From the cell containing the given text, extract its center point as [X, Y] coordinate. 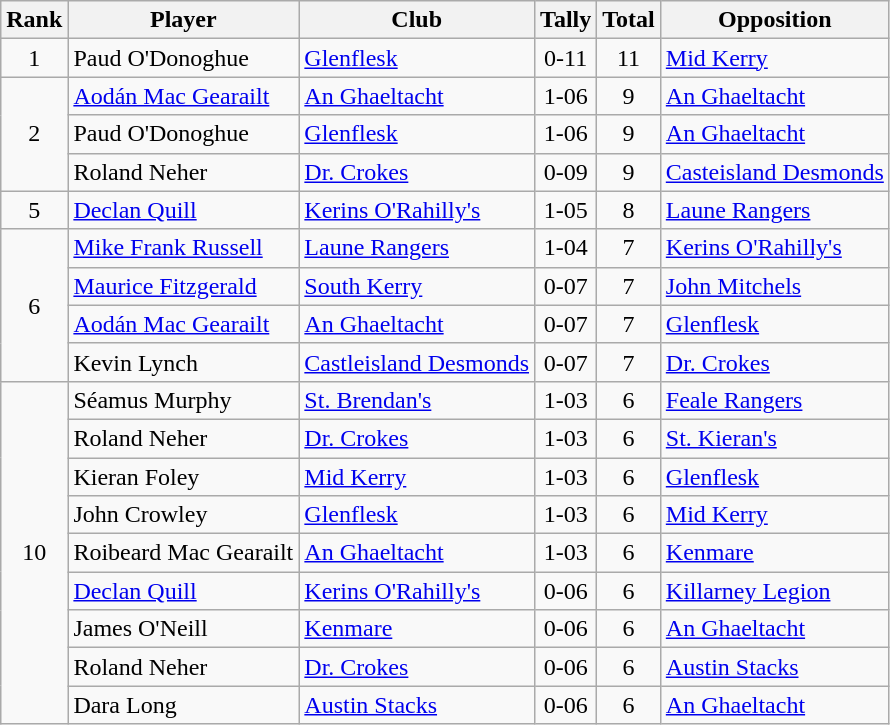
Mike Frank Russell [184, 248]
Séamus Murphy [184, 400]
South Kerry [417, 286]
8 [629, 210]
1-05 [566, 210]
Kevin Lynch [184, 362]
Tally [566, 20]
Kieran Foley [184, 477]
Total [629, 20]
0-11 [566, 58]
St. Kieran's [774, 438]
Club [417, 20]
Rank [34, 20]
1-04 [566, 248]
1 [34, 58]
5 [34, 210]
Roibeard Mac Gearailt [184, 553]
0-09 [566, 172]
James O'Neill [184, 629]
2 [34, 134]
Killarney Legion [774, 591]
John Mitchels [774, 286]
John Crowley [184, 515]
10 [34, 552]
Casteisland Desmonds [774, 172]
St. Brendan's [417, 400]
Feale Rangers [774, 400]
Opposition [774, 20]
Player [184, 20]
Maurice Fitzgerald [184, 286]
11 [629, 58]
Dara Long [184, 705]
Castleisland Desmonds [417, 362]
